Output the (x, y) coordinate of the center of the cell containing the given text.  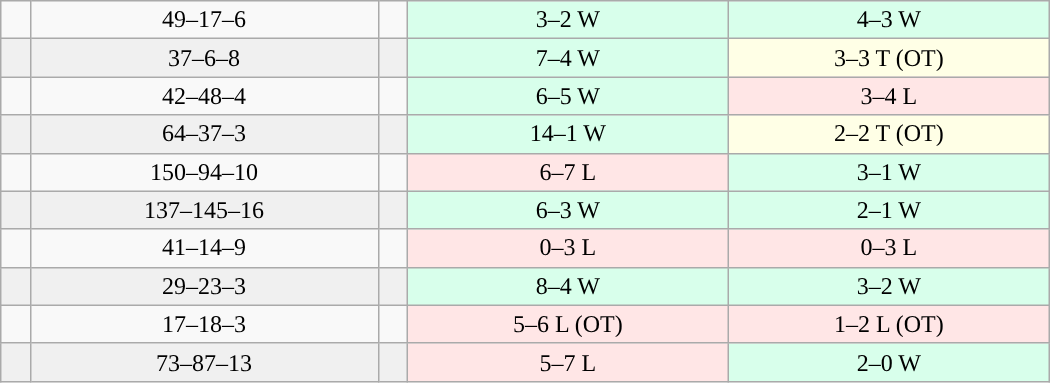
2–1 W (888, 210)
6–3 W (568, 210)
2–2 T (OT) (888, 134)
8–4 W (568, 286)
1–2 L (OT) (888, 324)
42–48–4 (204, 96)
41–14–9 (204, 248)
7–4 W (568, 58)
2–0 W (888, 362)
6–7 L (568, 172)
4–3 W (888, 20)
150–94–10 (204, 172)
17–18–3 (204, 324)
64–37–3 (204, 134)
3–4 L (888, 96)
49–17–6 (204, 20)
6–5 W (568, 96)
137–145–16 (204, 210)
5–7 L (568, 362)
14–1 W (568, 134)
3–1 W (888, 172)
37–6–8 (204, 58)
29–23–3 (204, 286)
3–3 T (OT) (888, 58)
73–87–13 (204, 362)
5–6 L (OT) (568, 324)
